Output the (x, y) coordinate of the center of the cell containing the given text.  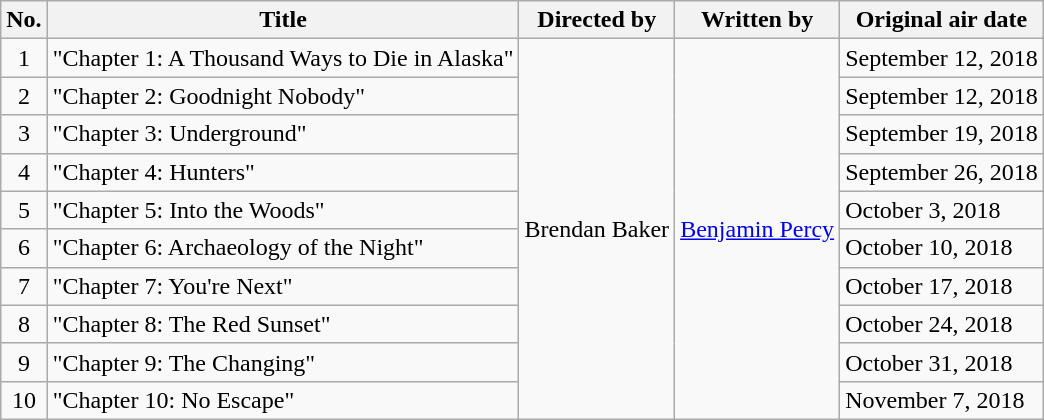
6 (24, 248)
October 17, 2018 (942, 286)
October 31, 2018 (942, 362)
"Chapter 3: Underground" (283, 134)
1 (24, 58)
"Chapter 5: Into the Woods" (283, 210)
Title (283, 20)
5 (24, 210)
Brendan Baker (597, 230)
"Chapter 8: The Red Sunset" (283, 324)
8 (24, 324)
"Chapter 10: No Escape" (283, 400)
2 (24, 96)
September 26, 2018 (942, 172)
"Chapter 4: Hunters" (283, 172)
"Chapter 9: The Changing" (283, 362)
October 10, 2018 (942, 248)
Benjamin Percy (758, 230)
"Chapter 2: Goodnight Nobody" (283, 96)
7 (24, 286)
4 (24, 172)
"Chapter 1: A Thousand Ways to Die in Alaska" (283, 58)
No. (24, 20)
Written by (758, 20)
9 (24, 362)
October 24, 2018 (942, 324)
"Chapter 7: You're Next" (283, 286)
September 19, 2018 (942, 134)
Original air date (942, 20)
Directed by (597, 20)
"Chapter 6: Archaeology of the Night" (283, 248)
10 (24, 400)
3 (24, 134)
November 7, 2018 (942, 400)
October 3, 2018 (942, 210)
